Determine the [x, y] coordinate at the center of the cell enclosing the given text.  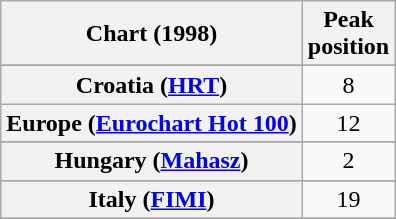
Italy (FIMI) [152, 199]
19 [348, 199]
Europe (Eurochart Hot 100) [152, 123]
Hungary (Mahasz) [152, 161]
Chart (1998) [152, 34]
Croatia (HRT) [152, 85]
Peakposition [348, 34]
8 [348, 85]
2 [348, 161]
12 [348, 123]
